Determine the (X, Y) coordinate at the center of the cell enclosing the given text.  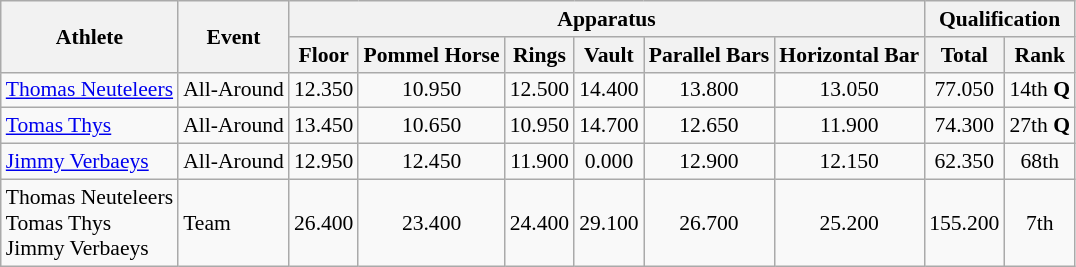
Total (964, 55)
14.400 (608, 90)
14th Q (1040, 90)
26.400 (324, 222)
Jimmy Verbaeys (90, 162)
12.950 (324, 162)
Team (234, 222)
13.050 (849, 90)
77.050 (964, 90)
Thomas NeuteleersTomas ThysJimmy Verbaeys (90, 222)
68th (1040, 162)
0.000 (608, 162)
29.100 (608, 222)
Pommel Horse (431, 55)
25.200 (849, 222)
14.700 (608, 126)
Parallel Bars (710, 55)
12.900 (710, 162)
13.450 (324, 126)
155.200 (964, 222)
13.800 (710, 90)
27th Q (1040, 126)
24.400 (540, 222)
12.350 (324, 90)
Rank (1040, 55)
74.300 (964, 126)
7th (1040, 222)
12.450 (431, 162)
Event (234, 36)
Tomas Thys (90, 126)
26.700 (710, 222)
12.650 (710, 126)
Apparatus (606, 19)
Horizontal Bar (849, 55)
Athlete (90, 36)
12.150 (849, 162)
23.400 (431, 222)
62.350 (964, 162)
12.500 (540, 90)
Qualification (1000, 19)
Rings (540, 55)
10.650 (431, 126)
Vault (608, 55)
Floor (324, 55)
Thomas Neuteleers (90, 90)
